For the text-containing cell, return its midpoint in [X, Y] coordinate format. 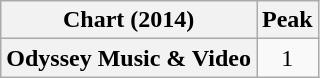
Peak [287, 20]
Odyssey Music & Video [129, 58]
1 [287, 58]
Chart (2014) [129, 20]
